Determine the (X, Y) coordinate at the center of the cell enclosing the given text.  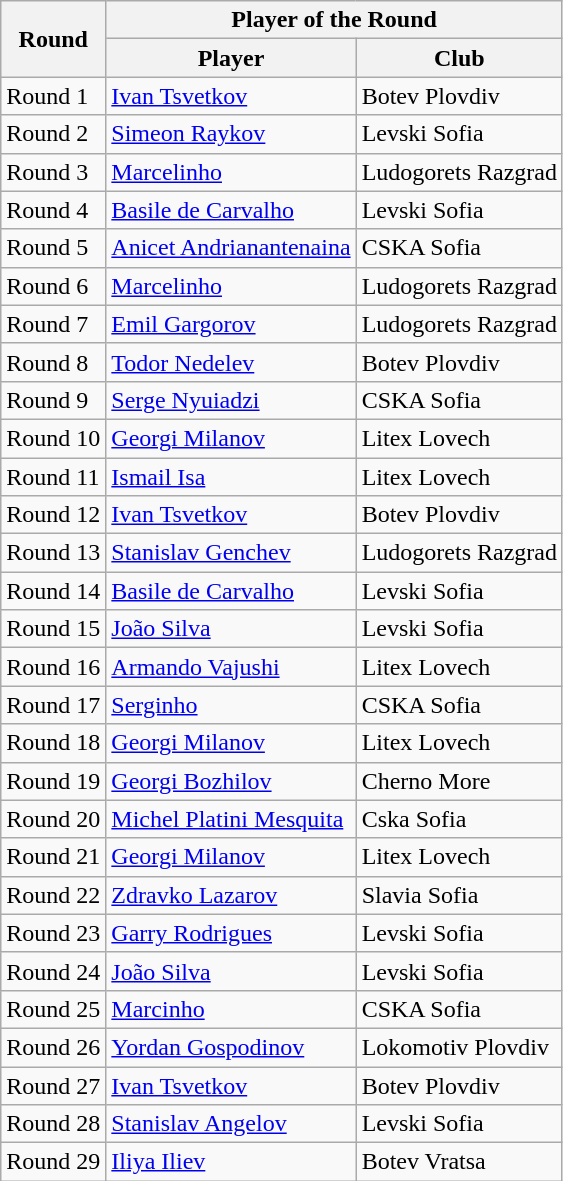
Round 20 (54, 819)
Serginho (231, 705)
Round 3 (54, 172)
Armando Vajushi (231, 667)
Stanislav Angelov (231, 1124)
Ismail Isa (231, 477)
Anicet Andrianantenaina (231, 248)
Round 25 (54, 1009)
Round 16 (54, 667)
Round 29 (54, 1162)
Round 27 (54, 1085)
Botev Vratsa (459, 1162)
Round 11 (54, 477)
Player (231, 58)
Georgi Bozhilov (231, 781)
Round 14 (54, 591)
Marcinho (231, 1009)
Serge Nyuiadzi (231, 400)
Yordan Gospodinov (231, 1047)
Round 15 (54, 629)
Slavia Sofia (459, 895)
Round 18 (54, 743)
Round (54, 39)
Club (459, 58)
Round 1 (54, 96)
Round 4 (54, 210)
Round 6 (54, 286)
Round 24 (54, 971)
Round 2 (54, 134)
Lokomotiv Plovdiv (459, 1047)
Iliya Iliev (231, 1162)
Round 19 (54, 781)
Round 13 (54, 553)
Cherno More (459, 781)
Round 12 (54, 515)
Round 21 (54, 857)
Emil Gargorov (231, 324)
Round 17 (54, 705)
Round 28 (54, 1124)
Round 23 (54, 933)
Round 5 (54, 248)
Round 10 (54, 438)
Player of the Round (334, 20)
Round 7 (54, 324)
Michel Platini Mesquita (231, 819)
Simeon Raykov (231, 134)
Todor Nedelev (231, 362)
Round 8 (54, 362)
Round 22 (54, 895)
Garry Rodrigues (231, 933)
Round 26 (54, 1047)
Cska Sofia (459, 819)
Zdravko Lazarov (231, 895)
Round 9 (54, 400)
Stanislav Genchev (231, 553)
